Capture the cell that displays the provided text and extract its [X, Y] central coordinate. 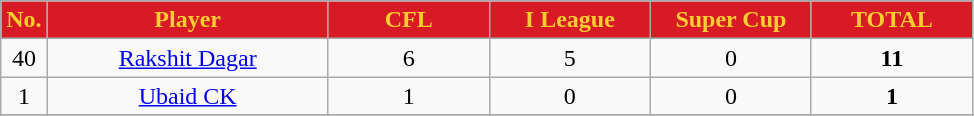
Player [188, 20]
Super Cup [730, 20]
TOTAL [892, 20]
Rakshit Dagar [188, 58]
Ubaid CK [188, 96]
6 [408, 58]
I League [570, 20]
11 [892, 58]
40 [24, 58]
5 [570, 58]
No. [24, 20]
CFL [408, 20]
